Provide the (X, Y) coordinate of the cell's center where the given text is located.  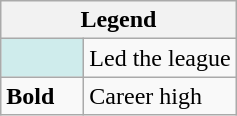
Legend (118, 20)
Bold (42, 96)
Career high (160, 96)
Led the league (160, 58)
